From the cell containing the given text, extract its center point as [x, y] coordinate. 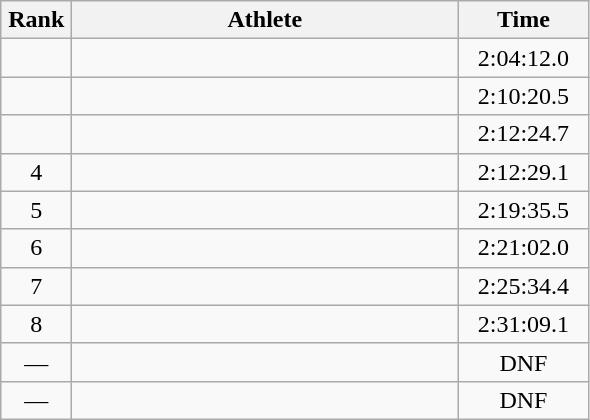
7 [36, 286]
Time [524, 20]
2:31:09.1 [524, 324]
2:04:12.0 [524, 58]
Rank [36, 20]
4 [36, 172]
2:21:02.0 [524, 248]
5 [36, 210]
2:12:24.7 [524, 134]
6 [36, 248]
8 [36, 324]
2:10:20.5 [524, 96]
2:12:29.1 [524, 172]
2:25:34.4 [524, 286]
2:19:35.5 [524, 210]
Athlete [265, 20]
